Output the (X, Y) coordinate of the center of the cell containing the given text.  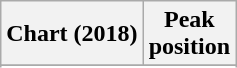
Peakposition (189, 34)
Chart (2018) (72, 34)
